For the text-containing cell, return its midpoint in [X, Y] coordinate format. 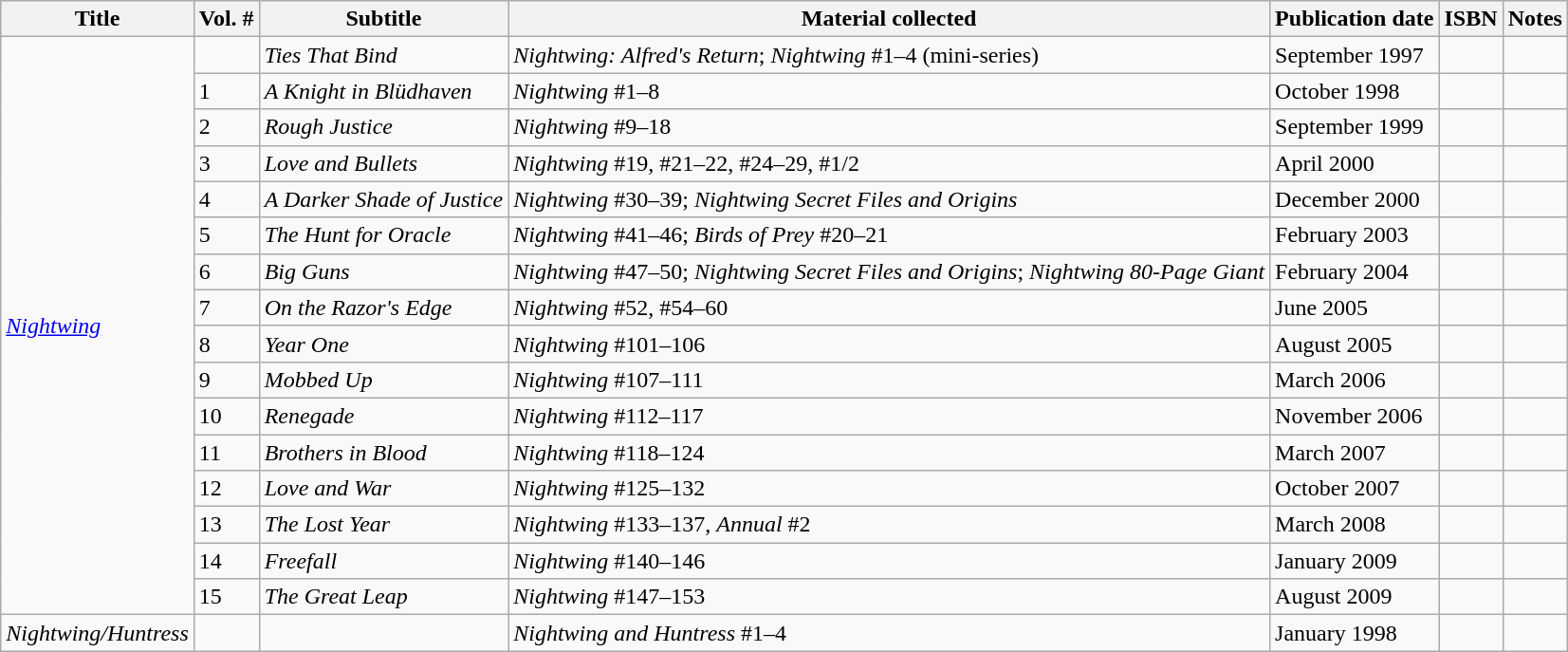
Nightwing/Huntress [98, 633]
10 [226, 416]
5 [226, 235]
February 2003 [1355, 235]
1 [226, 91]
A Knight in Blüdhaven [383, 91]
December 2000 [1355, 199]
Nightwing #41–46; Birds of Prey #20–21 [890, 235]
February 2004 [1355, 271]
June 2005 [1355, 307]
Big Guns [383, 271]
March 2006 [1355, 380]
12 [226, 489]
Love and War [383, 489]
Nightwing #9–18 [890, 127]
Nightwing #140–146 [890, 561]
October 2007 [1355, 489]
Nightwing #133–137, Annual #2 [890, 525]
On the Razor's Edge [383, 307]
Publication date [1355, 19]
Nightwing #112–117 [890, 416]
A Darker Shade of Justice [383, 199]
Nightwing #147–153 [890, 597]
The Great Leap [383, 597]
Nightwing #125–132 [890, 489]
Title [98, 19]
Nightwing #30–39; Nightwing Secret Files and Origins [890, 199]
March 2008 [1355, 525]
Mobbed Up [383, 380]
ISBN [1470, 19]
Material collected [890, 19]
January 2009 [1355, 561]
7 [226, 307]
Subtitle [383, 19]
Brothers in Blood [383, 453]
Freefall [383, 561]
November 2006 [1355, 416]
3 [226, 163]
8 [226, 344]
Renegade [383, 416]
Nightwing #118–124 [890, 453]
September 1999 [1355, 127]
6 [226, 271]
Nightwing #101–106 [890, 344]
January 1998 [1355, 633]
Nightwing #107–111 [890, 380]
Year One [383, 344]
14 [226, 561]
Nightwing #19, #21–22, #24–29, #1/2 [890, 163]
Nightwing [98, 326]
The Lost Year [383, 525]
Rough Justice [383, 127]
Nightwing #52, #54–60 [890, 307]
Nightwing: Alfred's Return; Nightwing #1–4 (mini-series) [890, 55]
Nightwing #1–8 [890, 91]
August 2005 [1355, 344]
15 [226, 597]
March 2007 [1355, 453]
Notes [1535, 19]
Nightwing and Huntress #1–4 [890, 633]
Ties That Bind [383, 55]
13 [226, 525]
August 2009 [1355, 597]
2 [226, 127]
9 [226, 380]
The Hunt for Oracle [383, 235]
April 2000 [1355, 163]
Nightwing #47–50; Nightwing Secret Files and Origins; Nightwing 80-Page Giant [890, 271]
Love and Bullets [383, 163]
October 1998 [1355, 91]
September 1997 [1355, 55]
4 [226, 199]
11 [226, 453]
Vol. # [226, 19]
